Detect which cell encompasses the target text, then output its (X, Y) center coordinate. 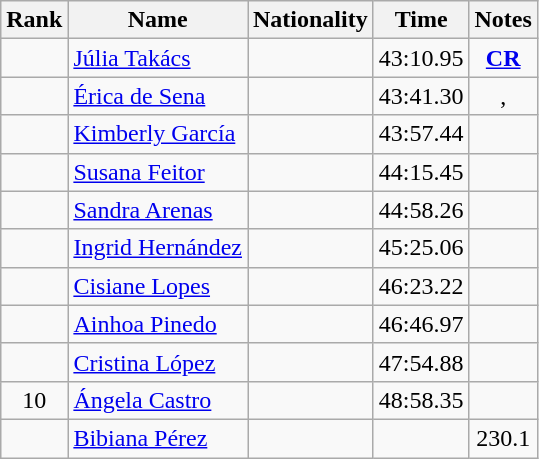
Sandra Arenas (158, 210)
Susana Feitor (158, 172)
48:58.35 (421, 400)
Nationality (311, 20)
Cisiane Lopes (158, 286)
Cristina López (158, 362)
Name (158, 20)
Ingrid Hernández (158, 248)
44:15.45 (421, 172)
Kimberly García (158, 134)
10 (34, 400)
Júlia Takács (158, 58)
Érica de Sena (158, 96)
46:46.97 (421, 324)
43:57.44 (421, 134)
Time (421, 20)
47:54.88 (421, 362)
44:58.26 (421, 210)
CR (503, 58)
Bibiana Pérez (158, 438)
230.1 (503, 438)
46:23.22 (421, 286)
Rank (34, 20)
, (503, 96)
Ainhoa Pinedo (158, 324)
45:25.06 (421, 248)
43:41.30 (421, 96)
Ángela Castro (158, 400)
Notes (503, 20)
43:10.95 (421, 58)
